Locate the cell with the specified text and output its (x, y) center coordinate. 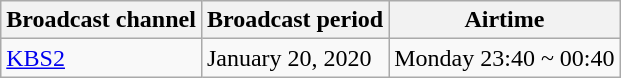
KBS2 (102, 58)
Broadcast channel (102, 20)
Airtime (504, 20)
Broadcast period (294, 20)
Monday 23:40 ~ 00:40 (504, 58)
January 20, 2020 (294, 58)
